Provide the (X, Y) coordinate of the cell's center where the given text is located.  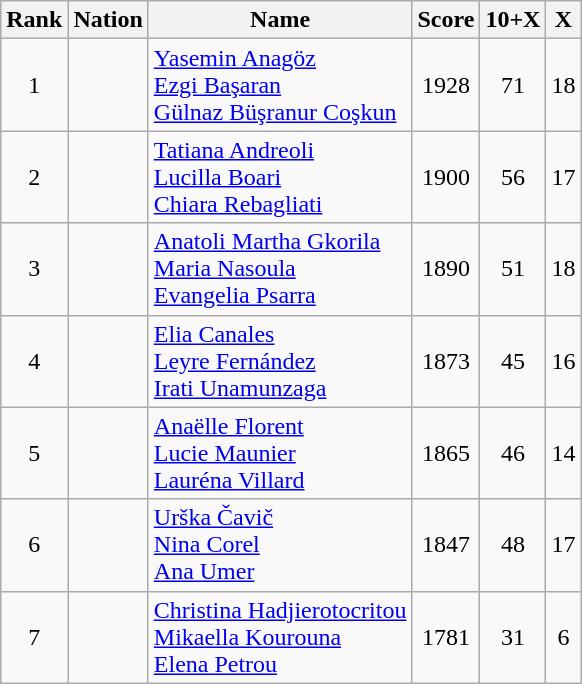
Yasemin AnagözEzgi BaşaranGülnaz Büşranur Coşkun (280, 85)
Tatiana AndreoliLucilla BoariChiara Rebagliati (280, 177)
1781 (446, 637)
Anaëlle FlorentLucie MaunierLauréna Villard (280, 453)
Name (280, 20)
1928 (446, 85)
14 (564, 453)
4 (34, 361)
1847 (446, 545)
Christina HadjierotocritouMikaella KourounaElena Petrou (280, 637)
X (564, 20)
31 (513, 637)
Nation (108, 20)
1865 (446, 453)
10+X (513, 20)
Elia CanalesLeyre FernándezIrati Unamunzaga (280, 361)
46 (513, 453)
56 (513, 177)
48 (513, 545)
Score (446, 20)
2 (34, 177)
71 (513, 85)
5 (34, 453)
1873 (446, 361)
Anatoli Martha GkorilaMaria NasoulaEvangelia Psarra (280, 269)
45 (513, 361)
1 (34, 85)
16 (564, 361)
Urška ČavičNina CorelAna Umer (280, 545)
1900 (446, 177)
Rank (34, 20)
7 (34, 637)
51 (513, 269)
1890 (446, 269)
3 (34, 269)
